For the text-containing cell, return its midpoint in (x, y) coordinate format. 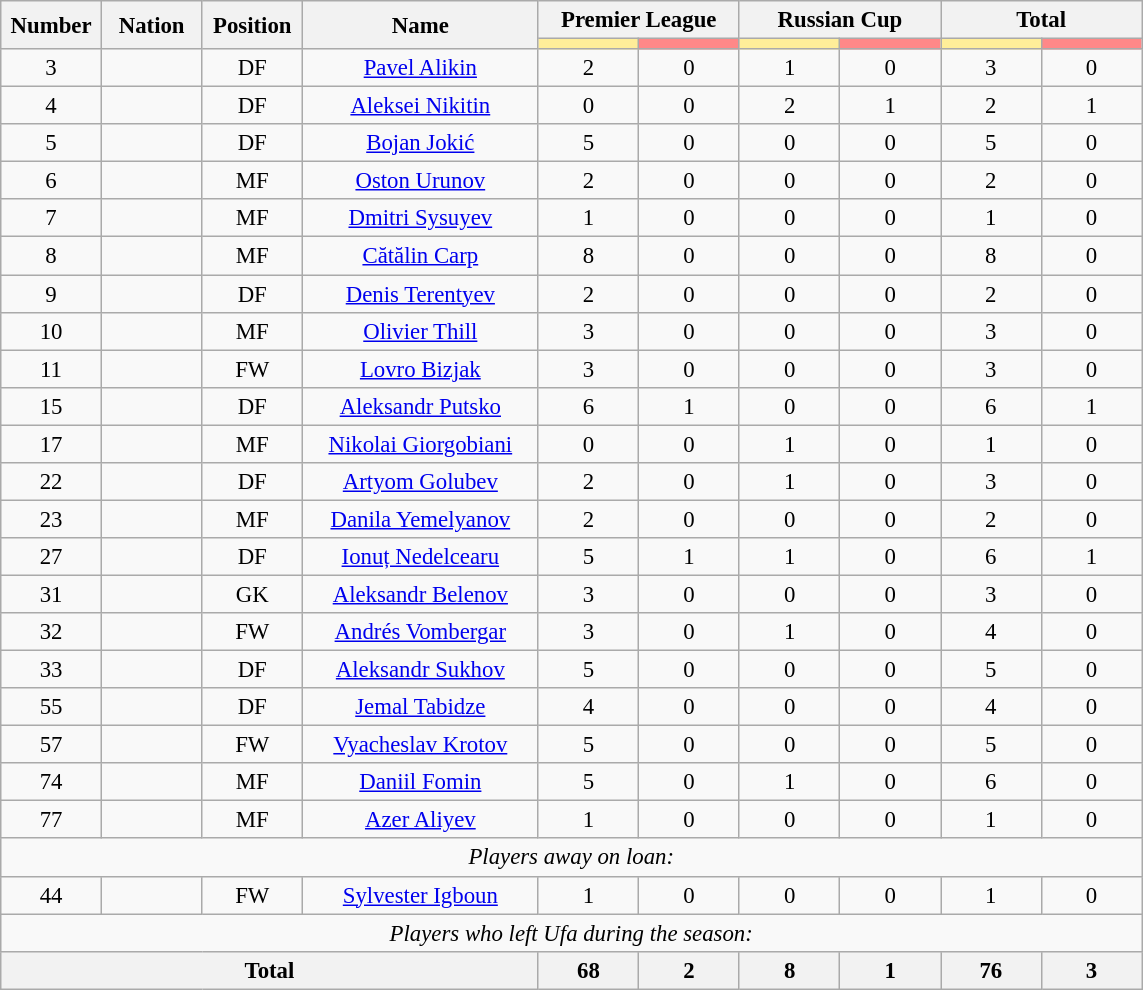
9 (52, 294)
57 (52, 745)
Bojan Jokić (421, 143)
Dmitri Sysuyev (421, 219)
33 (52, 670)
Denis Terentyev (421, 294)
32 (52, 632)
Nikolai Giorgobiani (421, 444)
Ionuț Nedelcearu (421, 557)
17 (52, 444)
Nation (152, 25)
Vyacheslav Krotov (421, 745)
31 (52, 594)
27 (52, 557)
Olivier Thill (421, 331)
10 (52, 331)
Number (52, 25)
76 (990, 970)
55 (52, 707)
11 (52, 369)
Position (252, 25)
Aleksandr Sukhov (421, 670)
Aleksandr Putsko (421, 406)
74 (52, 782)
Artyom Golubev (421, 482)
Pavel Alikin (421, 68)
Name (421, 25)
15 (52, 406)
Aleksandr Belenov (421, 594)
Oston Urunov (421, 181)
Cătălin Carp (421, 256)
Aleksei Nikitin (421, 106)
22 (52, 482)
Azer Aliyev (421, 820)
Players away on loan: (572, 858)
68 (588, 970)
23 (52, 519)
Sylvester Igboun (421, 895)
44 (52, 895)
Russian Cup (840, 20)
Lovro Bizjak (421, 369)
Premier League (638, 20)
Danila Yemelyanov (421, 519)
Players who left Ufa during the season: (572, 933)
Jemal Tabidze (421, 707)
Daniil Fomin (421, 782)
77 (52, 820)
GK (252, 594)
Andrés Vombergar (421, 632)
7 (52, 219)
